Find where the given text appears and provide that cell's center as [X, Y] coordinate. 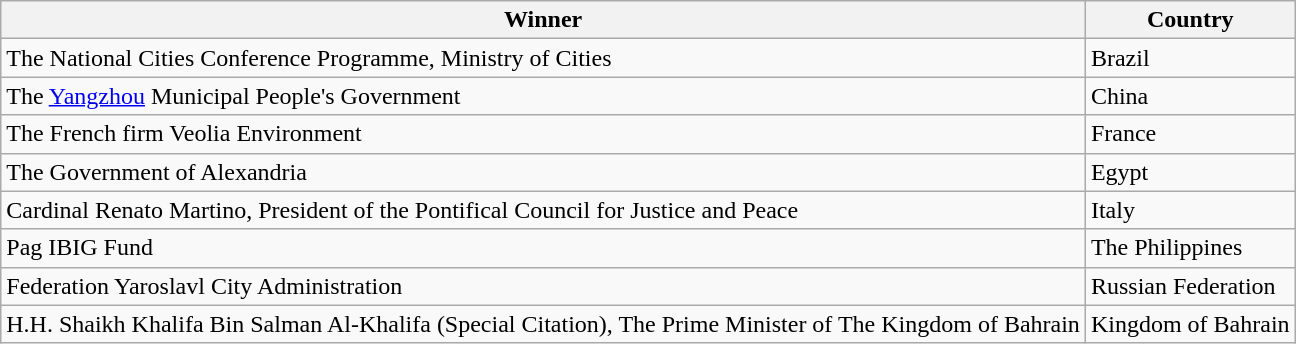
Country [1190, 20]
The Government of Alexandria [544, 172]
Egypt [1190, 172]
The French firm Veolia Environment [544, 134]
France [1190, 134]
China [1190, 96]
Italy [1190, 210]
The Yangzhou Municipal People's Government [544, 96]
Brazil [1190, 58]
Federation Yaroslavl City Administration [544, 286]
The Philippines [1190, 248]
Kingdom of Bahrain [1190, 324]
Russian Federation [1190, 286]
Winner [544, 20]
Cardinal Renato Martino, President of the Pontifical Council for Justice and Peace [544, 210]
H.H. Shaikh Khalifa Bin Salman Al-Khalifa (Special Citation), The Prime Minister of The Kingdom of Bahrain [544, 324]
Pag IBIG Fund [544, 248]
The National Cities Conference Programme, Ministry of Cities [544, 58]
